Extract the [x, y] coordinate from the center of the cell holding the provided text.  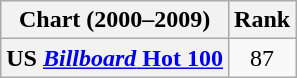
Chart (2000–2009) [115, 20]
US Billboard Hot 100 [115, 58]
Rank [262, 20]
87 [262, 58]
